Extract the (X, Y) coordinate from the center of the cell holding the provided text.  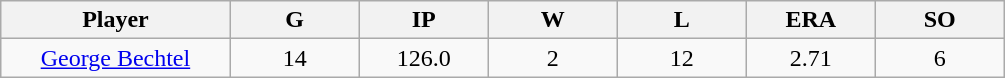
L (682, 20)
6 (940, 58)
12 (682, 58)
126.0 (424, 58)
IP (424, 20)
2.71 (810, 58)
14 (294, 58)
SO (940, 20)
George Bechtel (116, 58)
W (552, 20)
2 (552, 58)
G (294, 20)
Player (116, 20)
ERA (810, 20)
